Provide the (x, y) coordinate of the cell's center where the given text is located.  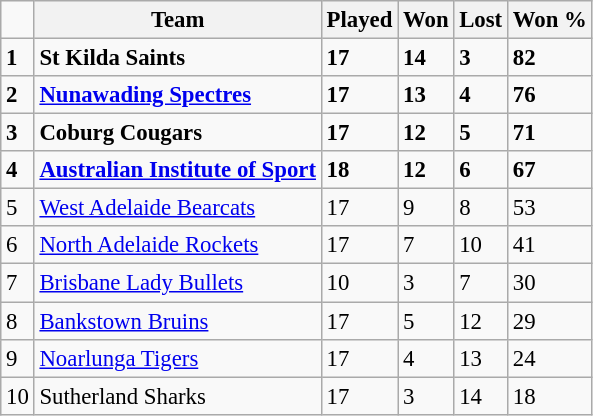
1 (18, 58)
West Adelaide Bearcats (178, 208)
Brisbane Lady Bullets (178, 283)
Lost (481, 20)
Team (178, 20)
53 (550, 208)
Nunawading Spectres (178, 95)
29 (550, 321)
2 (18, 95)
Sutherland Sharks (178, 396)
North Adelaide Rockets (178, 245)
71 (550, 133)
67 (550, 170)
Won % (550, 20)
St Kilda Saints (178, 58)
Coburg Cougars (178, 133)
76 (550, 95)
Won (426, 20)
Noarlunga Tigers (178, 358)
Bankstown Bruins (178, 321)
Australian Institute of Sport (178, 170)
Played (359, 20)
30 (550, 283)
41 (550, 245)
24 (550, 358)
82 (550, 58)
